Locate the cell with the specified text and output its (X, Y) center coordinate. 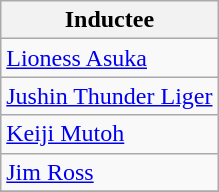
Keiji Mutoh (110, 134)
Inductee (110, 20)
Lioness Asuka (110, 58)
Jim Ross (110, 172)
Jushin Thunder Liger (110, 96)
